Identify which cell holds the provided text, then report its [X, Y] central coordinate. 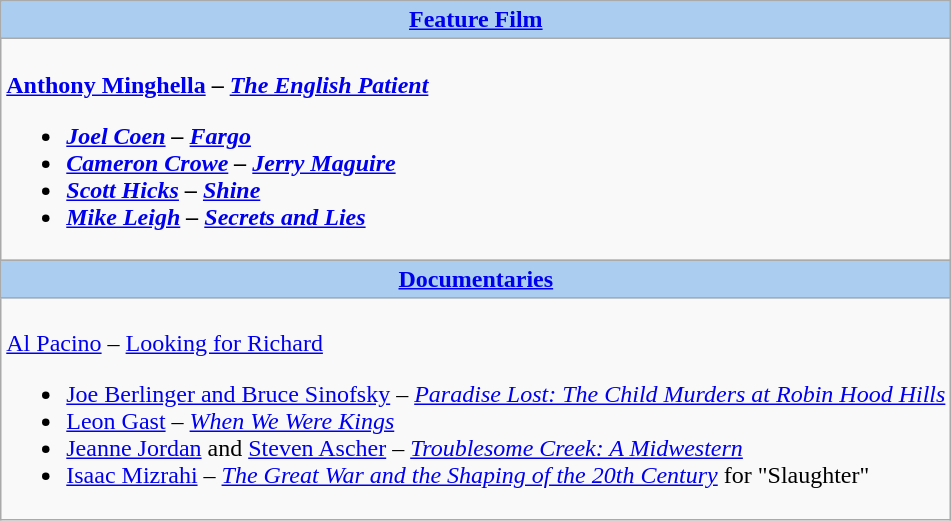
Documentaries [476, 279]
Feature Film [476, 20]
Anthony Minghella – The English PatientJoel Coen – FargoCameron Crowe – Jerry MaguireScott Hicks – ShineMike Leigh – Secrets and Lies [476, 150]
